Locate the cell with the specified text and output its [X, Y] center coordinate. 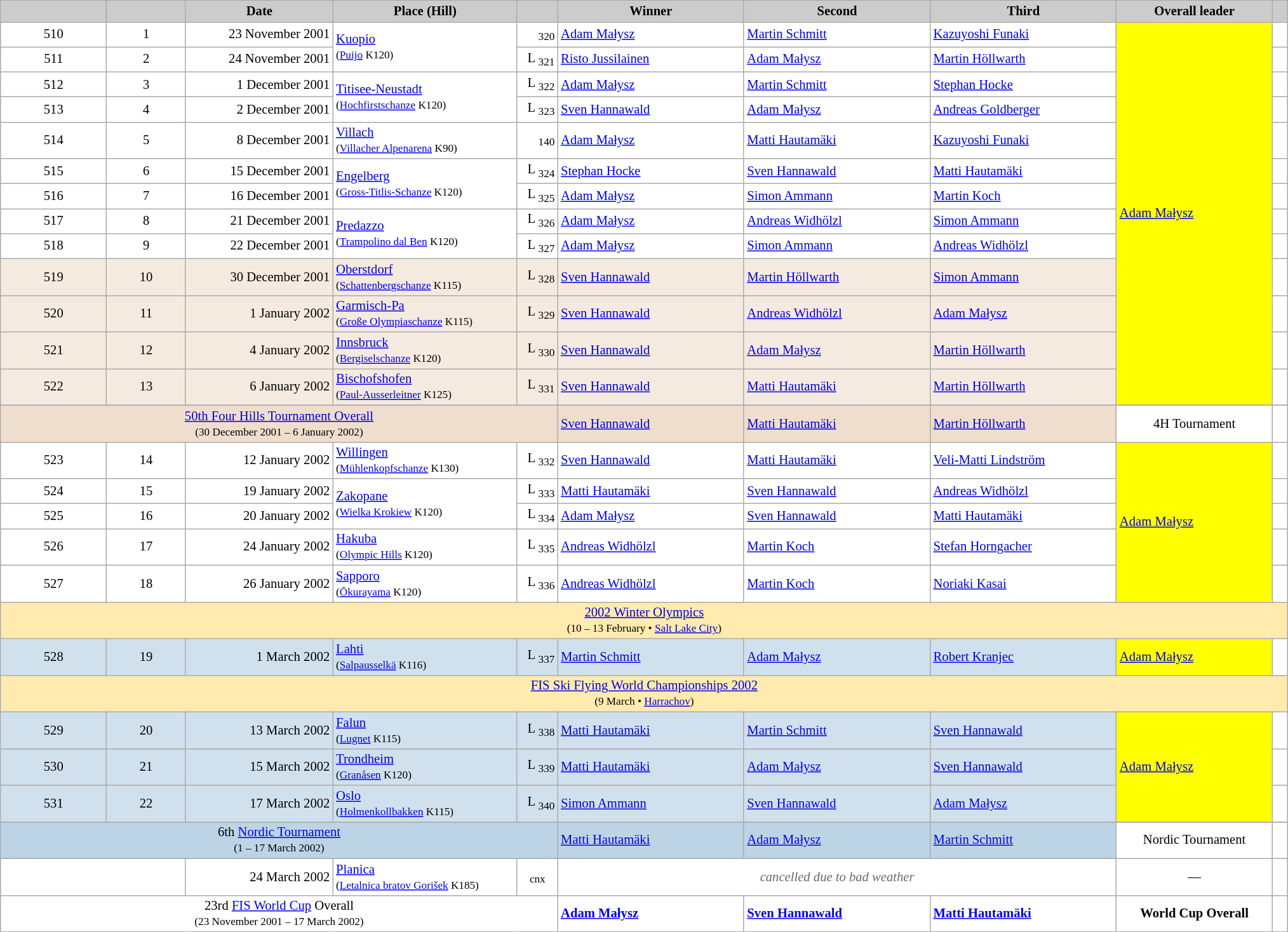
6 [146, 171]
Robert Kranjec [1024, 657]
510 [53, 34]
24 November 2001 [259, 60]
20 [146, 730]
L 323 [537, 109]
L 327 [537, 246]
Stefan Horngacher [1024, 547]
4 January 2002 [259, 350]
Planica(Letalnica bratov Gorišek K185) [425, 877]
15 March 2002 [259, 767]
7 [146, 196]
16 December 2001 [259, 196]
140 [537, 140]
13 March 2002 [259, 730]
Oberstdorf(Schattenbergschanze K115) [425, 277]
519 [53, 277]
524 [53, 491]
Risto Jussilainen [650, 60]
Oslo(Holmenkollbakken K115) [425, 803]
Third [1024, 11]
L 328 [537, 277]
L 340 [537, 803]
L 333 [537, 491]
527 [53, 583]
11 [146, 314]
528 [53, 657]
8 December 2001 [259, 140]
L 325 [537, 196]
3 [146, 84]
4 [146, 109]
cnx [537, 877]
22 December 2001 [259, 246]
Lahti(Salpausselkä K116) [425, 657]
9 [146, 246]
24 March 2002 [259, 877]
525 [53, 516]
2 December 2001 [259, 109]
22 [146, 803]
Winner [650, 11]
L 339 [537, 767]
1 January 2002 [259, 314]
4H Tournament [1194, 423]
L 329 [537, 314]
L 337 [537, 657]
Garmisch-Pa(Große Olympiaschanze K115) [425, 314]
cancelled due to bad weather [837, 877]
50th Four Hills Tournament Overall(30 December 2001 – 6 January 2002) [279, 423]
L 338 [537, 730]
523 [53, 460]
Engelberg(Gross-Titlis-Schanze K120) [425, 184]
15 [146, 491]
World Cup Overall [1194, 914]
Falun(Lugnet K115) [425, 730]
529 [53, 730]
Date [259, 11]
Willingen(Mühlenkopfschanze K130) [425, 460]
526 [53, 547]
513 [53, 109]
515 [53, 171]
1 [146, 34]
12 January 2002 [259, 460]
Second [837, 11]
L 331 [537, 387]
14 [146, 460]
516 [53, 196]
23rd FIS World Cup Overall(23 November 2001 – 17 March 2002) [279, 914]
Predazzo(Trampolino dal Ben K120) [425, 234]
24 January 2002 [259, 547]
512 [53, 84]
Zakopane(Wielka Krokiew K120) [425, 504]
521 [53, 350]
6 January 2002 [259, 387]
19 January 2002 [259, 491]
Place (Hill) [425, 11]
520 [53, 314]
2002 Winter Olympics(10 – 13 February • Salt Lake City) [644, 620]
L 326 [537, 221]
1 March 2002 [259, 657]
Titisee-Neustadt(Hochfirstschanze K120) [425, 97]
30 December 2001 [259, 277]
21 [146, 767]
19 [146, 657]
Innsbruck(Bergiselschanze K120) [425, 350]
15 December 2001 [259, 171]
530 [53, 767]
Andreas Goldberger [1024, 109]
511 [53, 60]
23 November 2001 [259, 34]
21 December 2001 [259, 221]
17 March 2002 [259, 803]
20 January 2002 [259, 516]
522 [53, 387]
Trondheim(Granåsen K120) [425, 767]
8 [146, 221]
12 [146, 350]
Veli-Matti Lindström [1024, 460]
13 [146, 387]
Kuopio(Puijo K120) [425, 47]
26 January 2002 [259, 583]
10 [146, 277]
Sapporo(Ōkurayama K120) [425, 583]
L 336 [537, 583]
518 [53, 246]
2 [146, 60]
Bischofshofen(Paul-Ausserleitner K125) [425, 387]
L 334 [537, 516]
L 330 [537, 350]
— [1194, 877]
531 [53, 803]
17 [146, 547]
L 332 [537, 460]
Noriaki Kasai [1024, 583]
Nordic Tournament [1194, 840]
L 322 [537, 84]
Hakuba(Olympic Hills K120) [425, 547]
6th Nordic Tournament(1 – 17 March 2002) [279, 840]
18 [146, 583]
517 [53, 221]
1 December 2001 [259, 84]
16 [146, 516]
Overall leader [1194, 11]
5 [146, 140]
L 321 [537, 60]
514 [53, 140]
320 [537, 34]
FIS Ski Flying World Championships 2002(9 March • Harrachov) [644, 693]
L 324 [537, 171]
L 335 [537, 547]
Villach(Villacher Alpenarena K90) [425, 140]
